Return the (x, y) coordinate for the center point of the cell that contains the specified text.  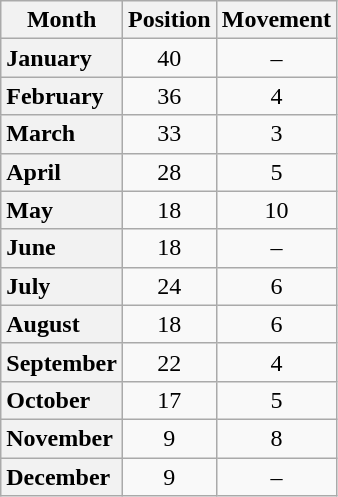
Month (62, 20)
8 (276, 438)
December (62, 477)
24 (169, 286)
October (62, 400)
September (62, 362)
May (62, 210)
28 (169, 172)
36 (169, 96)
November (62, 438)
April (62, 172)
22 (169, 362)
17 (169, 400)
3 (276, 134)
August (62, 324)
March (62, 134)
10 (276, 210)
Position (169, 20)
33 (169, 134)
January (62, 58)
February (62, 96)
July (62, 286)
June (62, 248)
40 (169, 58)
Movement (276, 20)
